Detect which cell encompasses the target text, then output its (X, Y) center coordinate. 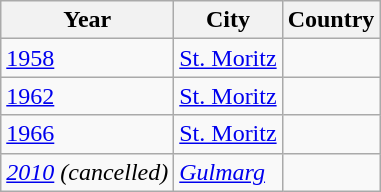
Gulmarg (228, 172)
1962 (88, 96)
Year (88, 20)
Country (331, 20)
1958 (88, 58)
1966 (88, 134)
2010 (cancelled) (88, 172)
City (228, 20)
